Find where the given text appears and provide that cell's center as (x, y) coordinate. 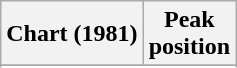
Chart (1981) (72, 34)
Peakposition (189, 34)
